Determine the (X, Y) coordinate at the center of the cell enclosing the given text.  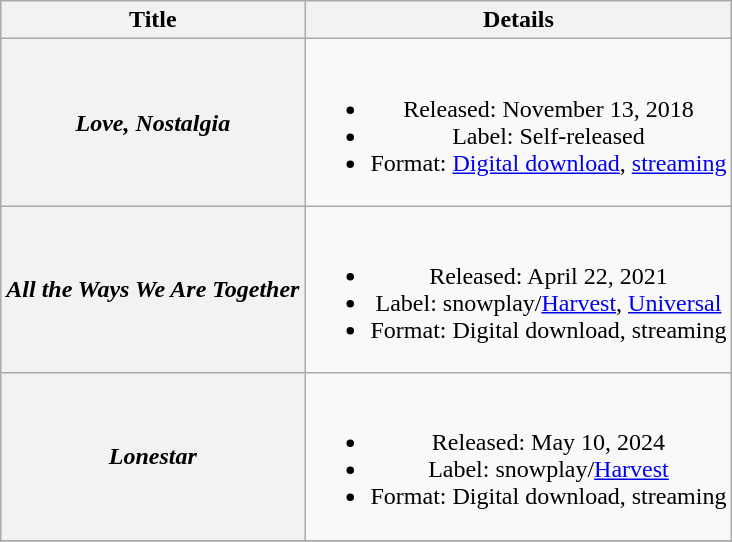
Details (518, 20)
Released: May 10, 2024Label: snowplay/HarvestFormat: Digital download, streaming (518, 456)
Love, Nostalgia (153, 122)
Lonestar (153, 456)
Released: November 13, 2018Label: Self-releasedFormat: Digital download, streaming (518, 122)
Released: April 22, 2021Label: snowplay/Harvest, UniversalFormat: Digital download, streaming (518, 290)
Title (153, 20)
All the Ways We Are Together (153, 290)
